Search for the cell housing the specified text and yield its [x, y] center coordinate. 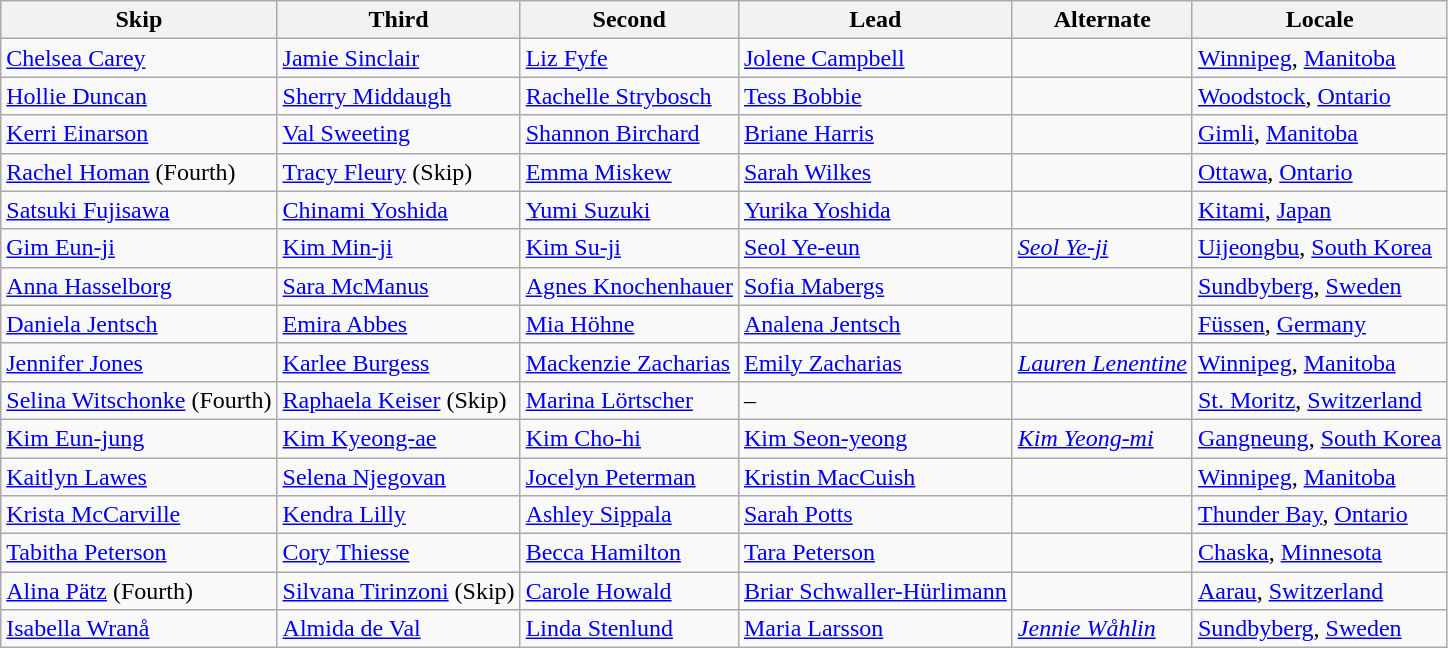
Aarau, Switzerland [1319, 591]
Raphaela Keiser (Skip) [398, 400]
Kitami, Japan [1319, 210]
Kim Min-ji [398, 248]
Anna Hasselborg [139, 286]
– [875, 400]
Jolene Campbell [875, 58]
Emma Miskew [629, 172]
Kendra Lilly [398, 515]
Mackenzie Zacharias [629, 362]
Val Sweeting [398, 134]
Thunder Bay, Ontario [1319, 515]
Seol Ye-ji [1102, 248]
Yurika Yoshida [875, 210]
Chaska, Minnesota [1319, 553]
Silvana Tirinzoni (Skip) [398, 591]
Kim Seon-yeong [875, 438]
Kristin MacCuish [875, 477]
Skip [139, 20]
Ottawa, Ontario [1319, 172]
Gim Eun-ji [139, 248]
Tracy Fleury (Skip) [398, 172]
Sara McManus [398, 286]
Emira Abbes [398, 324]
Sofia Mabergs [875, 286]
Sarah Potts [875, 515]
Kim Su-ji [629, 248]
St. Moritz, Switzerland [1319, 400]
Kim Kyeong-ae [398, 438]
Kerri Einarson [139, 134]
Second [629, 20]
Füssen, Germany [1319, 324]
Kaitlyn Lawes [139, 477]
Selena Njegovan [398, 477]
Ashley Sippala [629, 515]
Rachel Homan (Fourth) [139, 172]
Selina Witschonke (Fourth) [139, 400]
Maria Larsson [875, 629]
Tara Peterson [875, 553]
Third [398, 20]
Alina Pätz (Fourth) [139, 591]
Sarah Wilkes [875, 172]
Briar Schwaller-Hürlimann [875, 591]
Kim Yeong-mi [1102, 438]
Linda Stenlund [629, 629]
Karlee Burgess [398, 362]
Uijeongbu, South Korea [1319, 248]
Yumi Suzuki [629, 210]
Agnes Knochenhauer [629, 286]
Jamie Sinclair [398, 58]
Cory Thiesse [398, 553]
Satsuki Fujisawa [139, 210]
Emily Zacharias [875, 362]
Becca Hamilton [629, 553]
Isabella Wranå [139, 629]
Tess Bobbie [875, 96]
Marina Lörtscher [629, 400]
Lauren Lenentine [1102, 362]
Locale [1319, 20]
Hollie Duncan [139, 96]
Lead [875, 20]
Tabitha Peterson [139, 553]
Jennie Wåhlin [1102, 629]
Liz Fyfe [629, 58]
Chelsea Carey [139, 58]
Carole Howald [629, 591]
Woodstock, Ontario [1319, 96]
Jennifer Jones [139, 362]
Mia Höhne [629, 324]
Kim Eun-jung [139, 438]
Krista McCarville [139, 515]
Gangneung, South Korea [1319, 438]
Briane Harris [875, 134]
Kim Cho-hi [629, 438]
Gimli, Manitoba [1319, 134]
Shannon Birchard [629, 134]
Almida de Val [398, 629]
Analena Jentsch [875, 324]
Seol Ye-eun [875, 248]
Sherry Middaugh [398, 96]
Alternate [1102, 20]
Rachelle Strybosch [629, 96]
Jocelyn Peterman [629, 477]
Daniela Jentsch [139, 324]
Chinami Yoshida [398, 210]
